Output the [X, Y] coordinate of the center of the cell containing the given text.  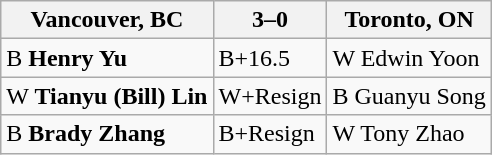
Vancouver, BC [107, 20]
W Tony Zhao [409, 134]
B Brady Zhang [107, 134]
Toronto, ON [409, 20]
W+Resign [270, 96]
B+16.5 [270, 58]
W Edwin Yoon [409, 58]
3–0 [270, 20]
W Tianyu (Bill) Lin [107, 96]
B Guanyu Song [409, 96]
B Henry Yu [107, 58]
B+Resign [270, 134]
